Provide the (x, y) coordinate of the cell's center where the given text is located.  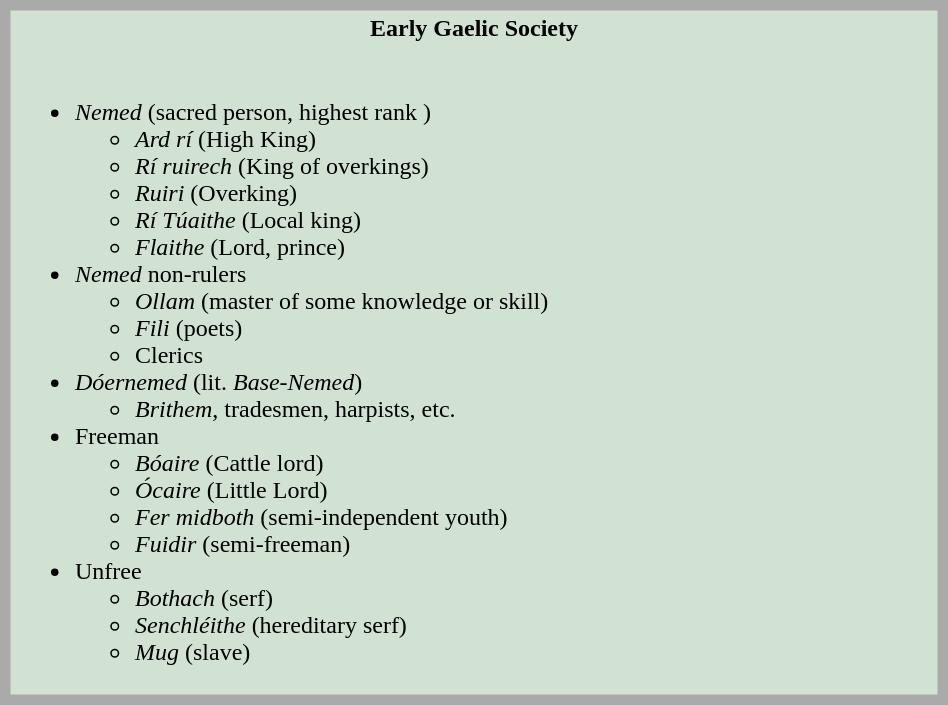
Early Gaelic Society (474, 29)
